From the cell containing the given text, extract its center point as [X, Y] coordinate. 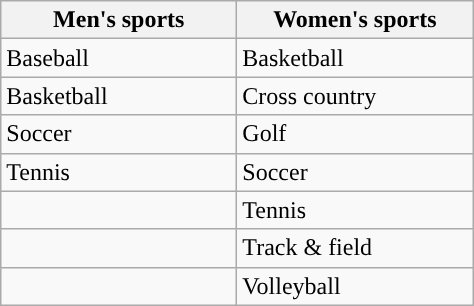
Cross country [355, 96]
Men's sports [119, 20]
Baseball [119, 58]
Track & field [355, 248]
Golf [355, 134]
Volleyball [355, 286]
Women's sports [355, 20]
